Find where the given text appears and provide that cell's center as [x, y] coordinate. 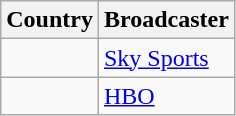
HBO [166, 96]
Sky Sports [166, 58]
Broadcaster [166, 20]
Country [50, 20]
